Search for the cell housing the specified text and yield its [x, y] center coordinate. 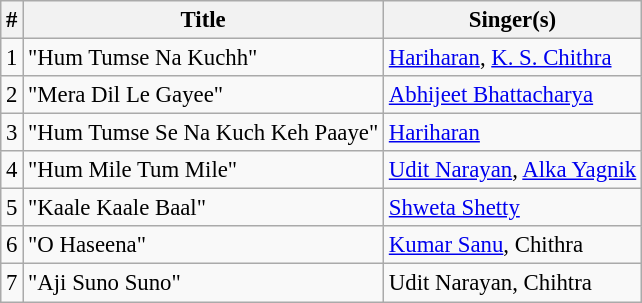
6 [12, 245]
Hariharan, K. S. Chithra [513, 58]
4 [12, 170]
"Hum Mile Tum Mile" [204, 170]
# [12, 20]
Hariharan [513, 133]
Abhijeet Bhattacharya [513, 95]
"O Haseena" [204, 245]
Udit Narayan, Alka Yagnik [513, 170]
"Hum Tumse Na Kuchh" [204, 58]
Kumar Sanu, Chithra [513, 245]
"Kaale Kaale Baal" [204, 208]
"Hum Tumse Se Na Kuch Keh Paaye" [204, 133]
2 [12, 95]
"Aji Suno Suno" [204, 283]
Shweta Shetty [513, 208]
"Mera Dil Le Gayee" [204, 95]
Udit Narayan, Chihtra [513, 283]
1 [12, 58]
5 [12, 208]
7 [12, 283]
Singer(s) [513, 20]
3 [12, 133]
Title [204, 20]
